Locate the cell with the specified text and output its (x, y) center coordinate. 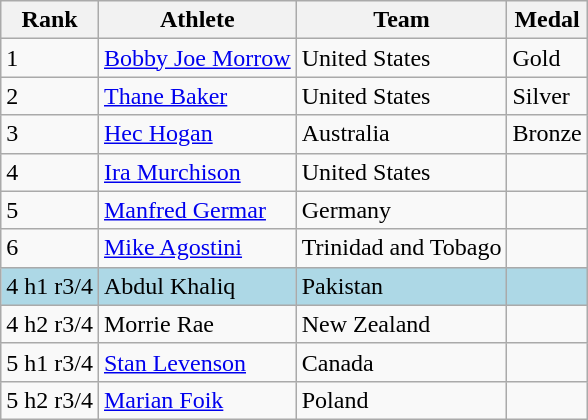
3 (50, 134)
Bronze (547, 134)
Ira Murchison (197, 172)
4 h2 r3/4 (50, 324)
Bobby Joe Morrow (197, 58)
Abdul Khaliq (197, 286)
Team (402, 20)
Morrie Rae (197, 324)
5 (50, 210)
5 h1 r3/4 (50, 362)
New Zealand (402, 324)
Trinidad and Tobago (402, 248)
Pakistan (402, 286)
4 (50, 172)
Gold (547, 58)
Germany (402, 210)
Marian Foik (197, 400)
5 h2 r3/4 (50, 400)
Poland (402, 400)
Thane Baker (197, 96)
4 h1 r3/4 (50, 286)
Hec Hogan (197, 134)
Canada (402, 362)
Medal (547, 20)
Manfred Germar (197, 210)
Australia (402, 134)
Stan Levenson (197, 362)
6 (50, 248)
Athlete (197, 20)
2 (50, 96)
Silver (547, 96)
Mike Agostini (197, 248)
Rank (50, 20)
1 (50, 58)
